Provide the (X, Y) coordinate of the cell's center where the given text is located.  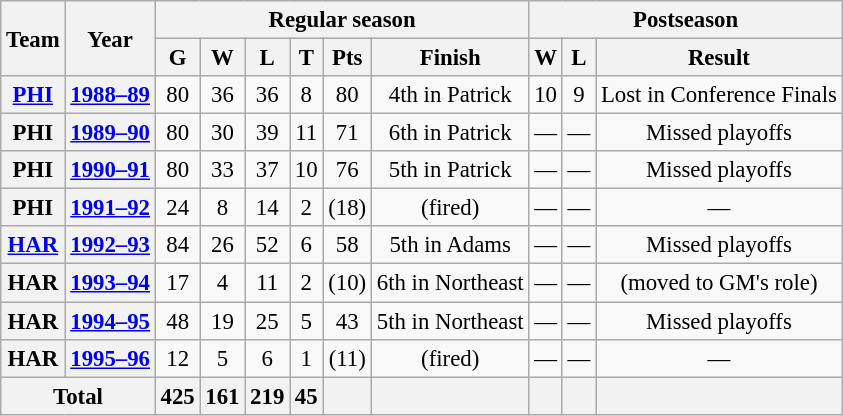
(11) (348, 358)
1 (306, 358)
76 (348, 170)
1994–95 (110, 321)
30 (222, 133)
1993–94 (110, 283)
1992–93 (110, 245)
37 (268, 170)
161 (222, 396)
(10) (348, 283)
Team (33, 38)
Pts (348, 58)
Total (78, 396)
19 (222, 321)
17 (178, 283)
52 (268, 245)
58 (348, 245)
Result (720, 58)
43 (348, 321)
5th in Patrick (450, 170)
425 (178, 396)
84 (178, 245)
5th in Northeast (450, 321)
25 (268, 321)
6th in Patrick (450, 133)
Finish (450, 58)
33 (222, 170)
24 (178, 208)
T (306, 58)
14 (268, 208)
Year (110, 38)
(moved to GM's role) (720, 283)
1989–90 (110, 133)
26 (222, 245)
1990–91 (110, 170)
6th in Northeast (450, 283)
1995–96 (110, 358)
G (178, 58)
39 (268, 133)
Lost in Conference Finals (720, 95)
4th in Patrick (450, 95)
(18) (348, 208)
Regular season (342, 20)
12 (178, 358)
Postseason (686, 20)
48 (178, 321)
9 (578, 95)
71 (348, 133)
219 (268, 396)
1988–89 (110, 95)
4 (222, 283)
5th in Adams (450, 245)
1991–92 (110, 208)
45 (306, 396)
